Return [x, y] of the center of cell containing provided text 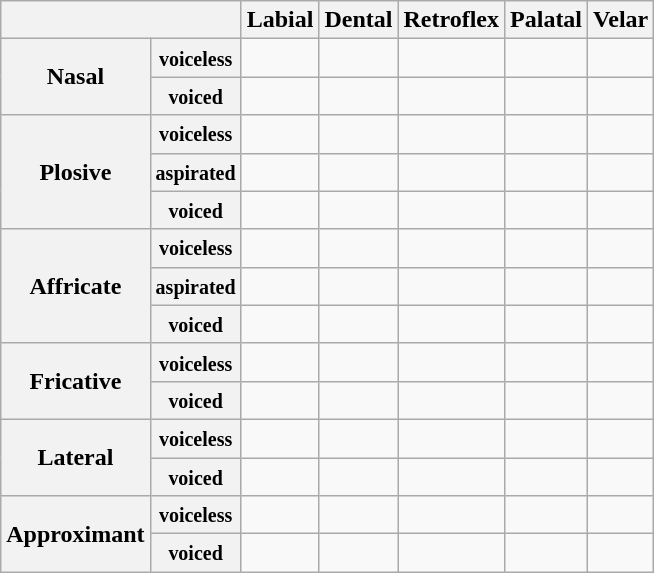
Velar [621, 20]
Dental [358, 20]
Affricate [76, 286]
Lateral [76, 457]
Nasal [76, 77]
Plosive [76, 172]
Approximant [76, 534]
Labial [280, 20]
Fricative [76, 381]
Palatal [546, 20]
Retroflex [452, 20]
